Scan for the cell matching the given text and deliver its [X, Y] coordinate at center. 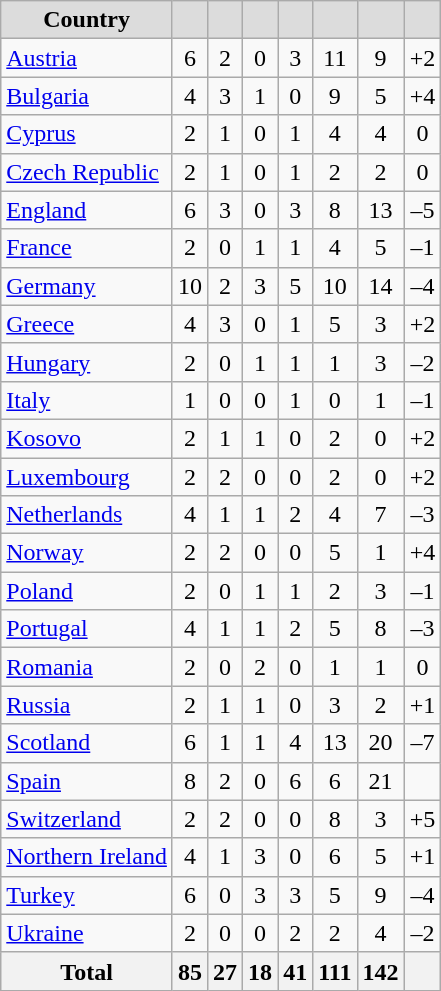
Country [87, 20]
Italy [87, 400]
Switzerland [87, 819]
Germany [87, 286]
Hungary [87, 362]
Bulgaria [87, 96]
Poland [87, 591]
Cyprus [87, 134]
11 [335, 58]
142 [380, 971]
14 [380, 286]
Romania [87, 667]
Northern Ireland [87, 857]
Luxembourg [87, 477]
Portugal [87, 629]
27 [224, 971]
111 [335, 971]
Scotland [87, 743]
Kosovo [87, 438]
20 [380, 743]
85 [190, 971]
+5 [422, 819]
Greece [87, 324]
–7 [422, 743]
18 [260, 971]
Norway [87, 553]
England [87, 210]
Total [87, 971]
Austria [87, 58]
–5 [422, 210]
7 [380, 515]
Czech Republic [87, 172]
21 [380, 781]
Turkey [87, 895]
Russia [87, 705]
Netherlands [87, 515]
Spain [87, 781]
France [87, 248]
41 [296, 971]
Ukraine [87, 933]
